Scan for the cell matching the given text and deliver its [x, y] coordinate at center. 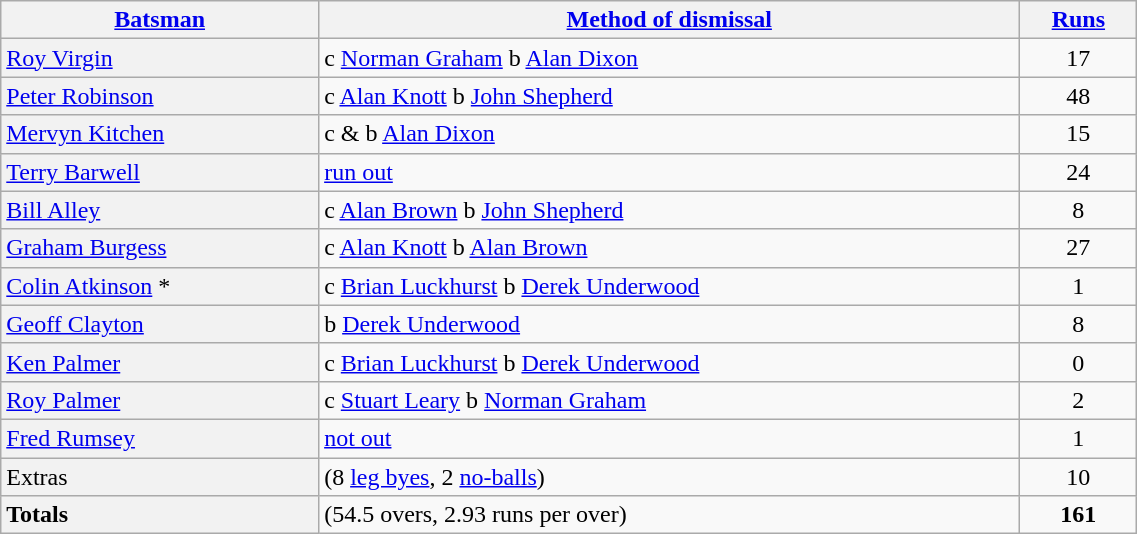
Bill Alley [160, 210]
Roy Virgin [160, 58]
Method of dismissal [670, 20]
Mervyn Kitchen [160, 134]
c Stuart Leary b Norman Graham [670, 400]
Terry Barwell [160, 172]
c Alan Brown b John Shepherd [670, 210]
not out [670, 438]
c Alan Knott b Alan Brown [670, 248]
Runs [1078, 20]
(8 leg byes, 2 no-balls) [670, 477]
run out [670, 172]
Extras [160, 477]
Fred Rumsey [160, 438]
c Alan Knott b John Shepherd [670, 96]
b Derek Underwood [670, 324]
Colin Atkinson * [160, 286]
10 [1078, 477]
Ken Palmer [160, 362]
Geoff Clayton [160, 324]
0 [1078, 362]
Peter Robinson [160, 96]
2 [1078, 400]
(54.5 overs, 2.93 runs per over) [670, 515]
15 [1078, 134]
Totals [160, 515]
17 [1078, 58]
Batsman [160, 20]
c & b Alan Dixon [670, 134]
Roy Palmer [160, 400]
24 [1078, 172]
Graham Burgess [160, 248]
161 [1078, 515]
27 [1078, 248]
c Norman Graham b Alan Dixon [670, 58]
48 [1078, 96]
